For the text-containing cell, return its midpoint in (X, Y) coordinate format. 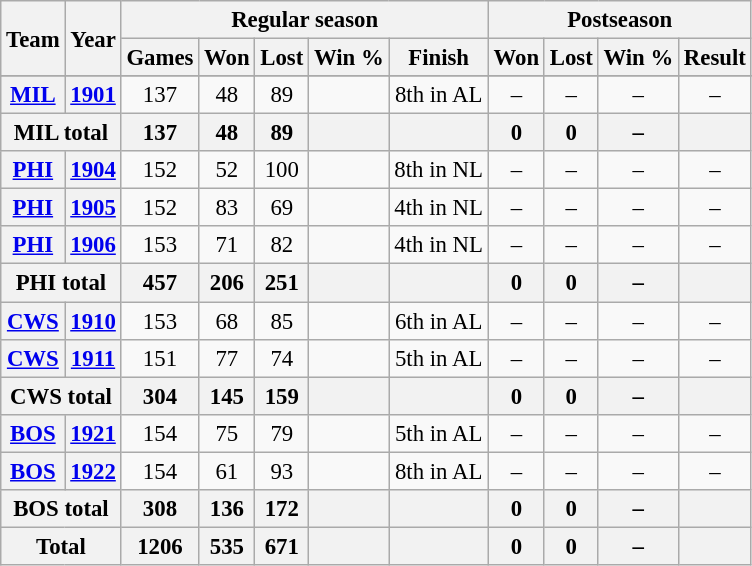
Total (61, 546)
Regular season (304, 20)
457 (160, 283)
Postseason (620, 20)
Finish (438, 58)
304 (160, 396)
71 (227, 245)
1901 (93, 95)
1906 (93, 245)
1922 (93, 471)
1206 (160, 546)
671 (282, 546)
6th in AL (438, 321)
77 (227, 358)
136 (227, 509)
61 (227, 471)
69 (282, 208)
74 (282, 358)
1911 (93, 358)
Year (93, 38)
Games (160, 58)
1905 (93, 208)
CWS total (61, 396)
52 (227, 170)
206 (227, 283)
159 (282, 396)
BOS total (61, 509)
1910 (93, 321)
82 (282, 245)
Team (33, 38)
535 (227, 546)
100 (282, 170)
172 (282, 509)
MIL (33, 95)
PHI total (61, 283)
Result (716, 58)
145 (227, 396)
308 (160, 509)
79 (282, 433)
151 (160, 358)
83 (227, 208)
MIL total (61, 133)
251 (282, 283)
75 (227, 433)
1904 (93, 170)
8th in NL (438, 170)
1921 (93, 433)
93 (282, 471)
68 (227, 321)
85 (282, 321)
